Pinpoint the cell where the given text exists, returning its (x, y) midpoint coordinate. 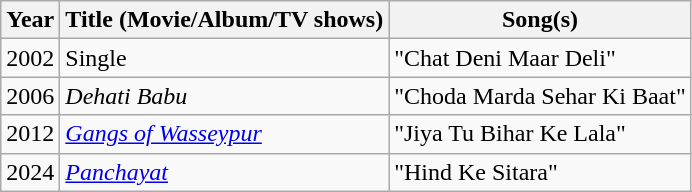
"Jiya Tu Bihar Ke Lala" (540, 134)
2006 (30, 96)
2012 (30, 134)
2024 (30, 172)
"Chat Deni Maar Deli" (540, 58)
"Choda Marda Sehar Ki Baat" (540, 96)
Gangs of Wasseypur (224, 134)
Panchayat (224, 172)
Song(s) (540, 20)
2002 (30, 58)
Year (30, 20)
Dehati Babu (224, 96)
Single (224, 58)
"Hind Ke Sitara" (540, 172)
Title (Movie/Album/TV shows) (224, 20)
